Extract the (x, y) coordinate from the center of the cell holding the provided text.  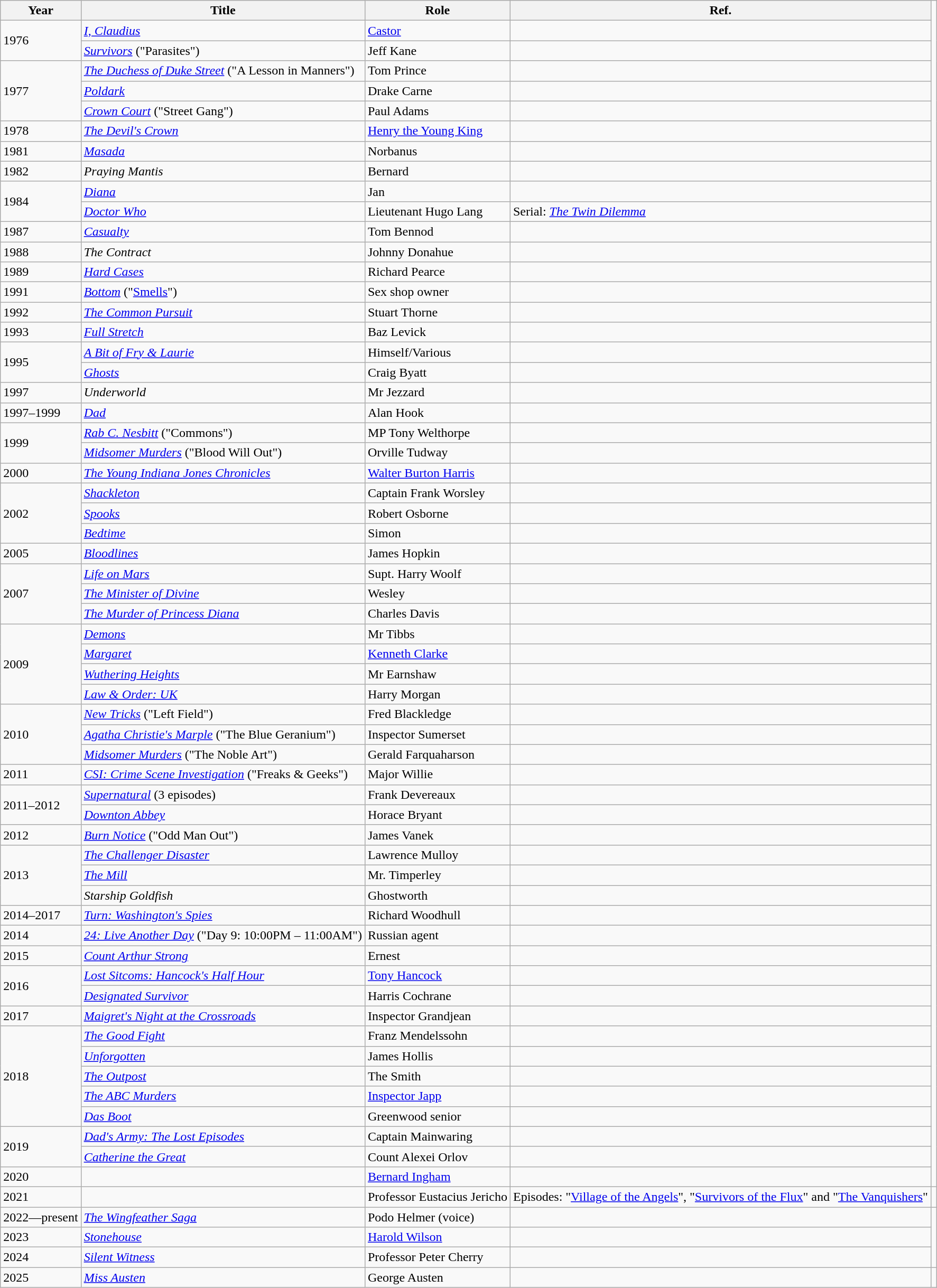
2011–2012 (41, 805)
Count Arthur Strong (223, 956)
The Murder of Princess Diana (223, 614)
Harry Morgan (438, 694)
Johnny Donahue (438, 252)
Ghosts (223, 372)
1995 (41, 362)
2015 (41, 956)
Stonehouse (223, 1237)
Maigret's Night at the Crossroads (223, 1016)
Spooks (223, 513)
Year (41, 11)
1978 (41, 131)
Tony Hancock (438, 976)
2014–2017 (41, 916)
Underworld (223, 393)
2016 (41, 986)
Turn: Washington's Spies (223, 916)
Drake Carne (438, 91)
Starship Goldfish (223, 895)
Doctor Who (223, 211)
2002 (41, 513)
Burn Notice ("Odd Man Out") (223, 835)
The Good Fight (223, 1036)
2014 (41, 936)
2020 (41, 1177)
2022—present (41, 1217)
Dad (223, 413)
Masada (223, 151)
1988 (41, 252)
Bernard (438, 171)
2005 (41, 553)
Walter Burton Harris (438, 473)
Ref. (720, 11)
Franz Mendelssohn (438, 1036)
The Minister of Divine (223, 594)
Charles Davis (438, 614)
Fred Blackledge (438, 714)
Richard Pearce (438, 272)
The ABC Murders (223, 1096)
Silent Witness (223, 1257)
1981 (41, 151)
The Challenger Disaster (223, 855)
Sex shop owner (438, 292)
Demons (223, 634)
2017 (41, 1016)
Orville Tudway (438, 453)
James Vanek (438, 835)
Margaret (223, 654)
Mr. Timperley (438, 875)
1997–1999 (41, 413)
Bloodlines (223, 553)
Stuart Thorne (438, 312)
Harold Wilson (438, 1237)
2010 (41, 734)
2019 (41, 1146)
Professor Eustacius Jericho (438, 1197)
Tom Bennod (438, 231)
Inspector Grandjean (438, 1016)
James Hopkin (438, 553)
1993 (41, 332)
1984 (41, 201)
2009 (41, 664)
Norbanus (438, 151)
The Outpost (223, 1076)
Richard Woodhull (438, 916)
Survivors ("Parasites") (223, 51)
1989 (41, 272)
MP Tony Welthorpe (438, 433)
1999 (41, 443)
A Bit of Fry & Laurie (223, 352)
The Common Pursuit (223, 312)
Count Alexei Orlov (438, 1156)
Professor Peter Cherry (438, 1257)
2011 (41, 774)
Bottom ("Smells") (223, 292)
Podo Helmer (voice) (438, 1217)
Diana (223, 191)
2023 (41, 1237)
Full Stretch (223, 332)
2021 (41, 1197)
Horace Bryant (438, 815)
Wuthering Heights (223, 674)
2024 (41, 1257)
Law & Order: UK (223, 694)
The Devil's Crown (223, 131)
2000 (41, 473)
Title (223, 11)
2007 (41, 593)
Captain Frank Worsley (438, 493)
Russian agent (438, 936)
1977 (41, 91)
Designated Survivor (223, 996)
Catherine the Great (223, 1156)
Hard Cases (223, 272)
Midsomer Murders ("The Noble Art") (223, 754)
Supernatural (3 episodes) (223, 795)
Jeff Kane (438, 51)
Baz Levick (438, 332)
George Austen (438, 1277)
1982 (41, 171)
The Mill (223, 875)
Unforgotten (223, 1056)
Mr Jezzard (438, 393)
Das Boot (223, 1116)
1997 (41, 393)
Paul Adams (438, 111)
Dad's Army: The Lost Episodes (223, 1136)
Shackleton (223, 493)
Miss Austen (223, 1277)
24: Live Another Day ("Day 9: 10:00PM – 11:00AM") (223, 936)
Henry the Young King (438, 131)
Himself/Various (438, 352)
Lost Sitcoms: Hancock's Half Hour (223, 976)
The Young Indiana Jones Chronicles (223, 473)
2018 (41, 1076)
CSI: Crime Scene Investigation ("Freaks & Geeks") (223, 774)
Harris Cochrane (438, 996)
Jan (438, 191)
Castor (438, 31)
Kenneth Clarke (438, 654)
Downton Abbey (223, 815)
James Hollis (438, 1056)
Life on Mars (223, 573)
New Tricks ("Left Field") (223, 714)
Rab C. Nesbitt ("Commons") (223, 433)
2025 (41, 1277)
The Duchess of Duke Street ("A Lesson in Manners") (223, 71)
Bernard Ingham (438, 1177)
Simon (438, 533)
Poldark (223, 91)
Ghostworth (438, 895)
Episodes: "Village of the Angels", "Survivors of the Flux" and "The Vanquishers" (720, 1197)
Inspector Japp (438, 1096)
1991 (41, 292)
Lieutenant Hugo Lang (438, 211)
1992 (41, 312)
The Wingfeather Saga (223, 1217)
Casualty (223, 231)
Greenwood senior (438, 1116)
Lawrence Mulloy (438, 855)
Robert Osborne (438, 513)
Role (438, 11)
2012 (41, 835)
Craig Byatt (438, 372)
The Smith (438, 1076)
Bedtime (223, 533)
Mr Tibbs (438, 634)
1987 (41, 231)
Midsomer Murders ("Blood Will Out") (223, 453)
Captain Mainwaring (438, 1136)
Agatha Christie's Marple ("The Blue Geranium") (223, 734)
I, Claudius (223, 31)
Major Willie (438, 774)
Wesley (438, 594)
Inspector Sumerset (438, 734)
Alan Hook (438, 413)
Tom Prince (438, 71)
Frank Devereaux (438, 795)
The Contract (223, 252)
Serial: The Twin Dilemma (720, 211)
Gerald Farquaharson (438, 754)
Mr Earnshaw (438, 674)
Crown Court ("Street Gang") (223, 111)
Supt. Harry Woolf (438, 573)
2013 (41, 875)
1976 (41, 41)
Praying Mantis (223, 171)
Ernest (438, 956)
